Return the (X, Y) coordinate for the center point of the cell that contains the specified text.  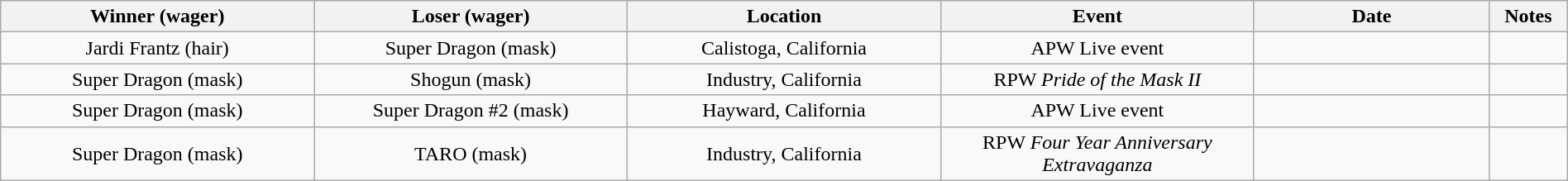
Loser (wager) (471, 17)
RPW Pride of the Mask II (1097, 79)
RPW Four Year Anniversary Extravaganza (1097, 154)
Event (1097, 17)
Notes (1528, 17)
Winner (wager) (157, 17)
Location (784, 17)
Calistoga, California (784, 48)
Super Dragon #2 (mask) (471, 111)
Jardi Frantz (hair) (157, 48)
Hayward, California (784, 111)
TARO (mask) (471, 154)
Date (1371, 17)
Shogun (mask) (471, 79)
